For the text-containing cell, return its midpoint in (x, y) coordinate format. 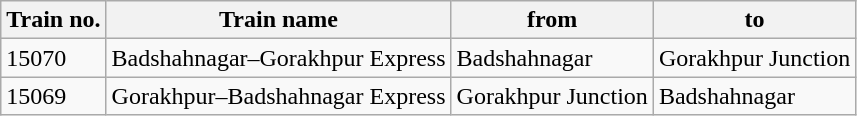
Badshahnagar–Gorakhpur Express (278, 58)
Gorakhpur–Badshahnagar Express (278, 96)
to (754, 20)
Train no. (54, 20)
15069 (54, 96)
15070 (54, 58)
from (552, 20)
Train name (278, 20)
